Extract the (X, Y) coordinate from the center of the cell holding the provided text.  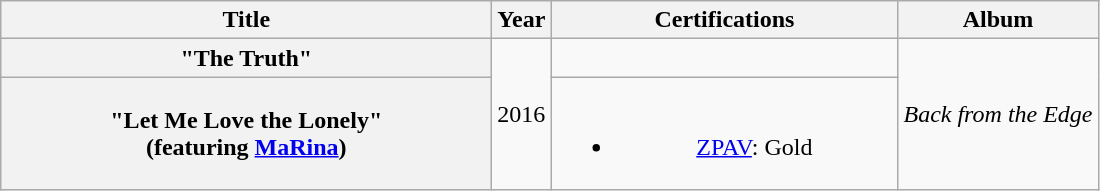
Certifications (724, 20)
Album (998, 20)
Back from the Edge (998, 114)
Title (246, 20)
Year (522, 20)
"Let Me Love the Lonely"(featuring MaRina) (246, 134)
ZPAV: Gold (724, 134)
"The Truth" (246, 58)
2016 (522, 114)
